Provide the [x, y] coordinate of the cell's center where the given text is located.  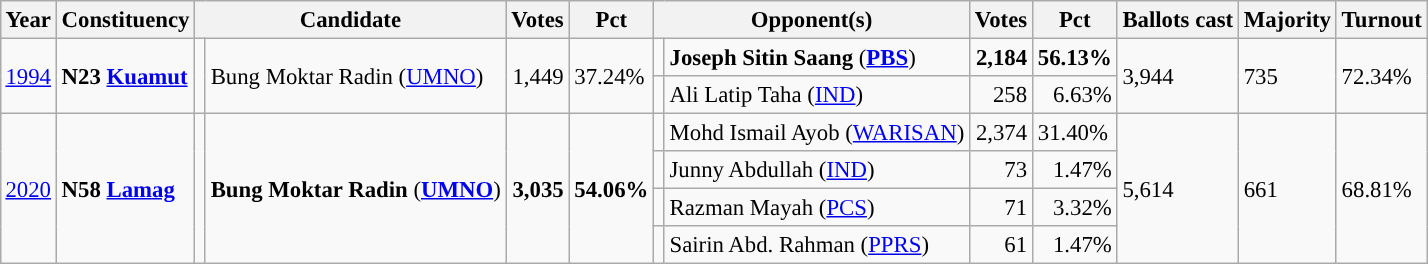
Joseph Sitin Saang (PBS) [816, 57]
71 [1002, 208]
2,374 [1002, 133]
2020 [28, 189]
Majority [1287, 20]
735 [1287, 76]
3,944 [1178, 76]
Constituency [125, 20]
5,614 [1178, 189]
N23 Kuamut [125, 76]
6.63% [1074, 95]
661 [1287, 189]
Candidate [350, 20]
Turnout [1382, 20]
61 [1002, 245]
1994 [28, 76]
3,035 [538, 189]
Mohd Ismail Ayob (WARISAN) [816, 133]
N58 Lamag [125, 189]
73 [1002, 170]
Razman Mayah (PCS) [816, 208]
258 [1002, 95]
31.40% [1074, 133]
Junny Abdullah (IND) [816, 170]
37.24% [612, 76]
54.06% [612, 189]
Year [28, 20]
56.13% [1074, 57]
72.34% [1382, 76]
Ali Latip Taha (IND) [816, 95]
68.81% [1382, 189]
Opponent(s) [812, 20]
3.32% [1074, 208]
2,184 [1002, 57]
1,449 [538, 76]
Sairin Abd. Rahman (PPRS) [816, 245]
Ballots cast [1178, 20]
